Extract the [X, Y] coordinate from the center of the cell holding the provided text.  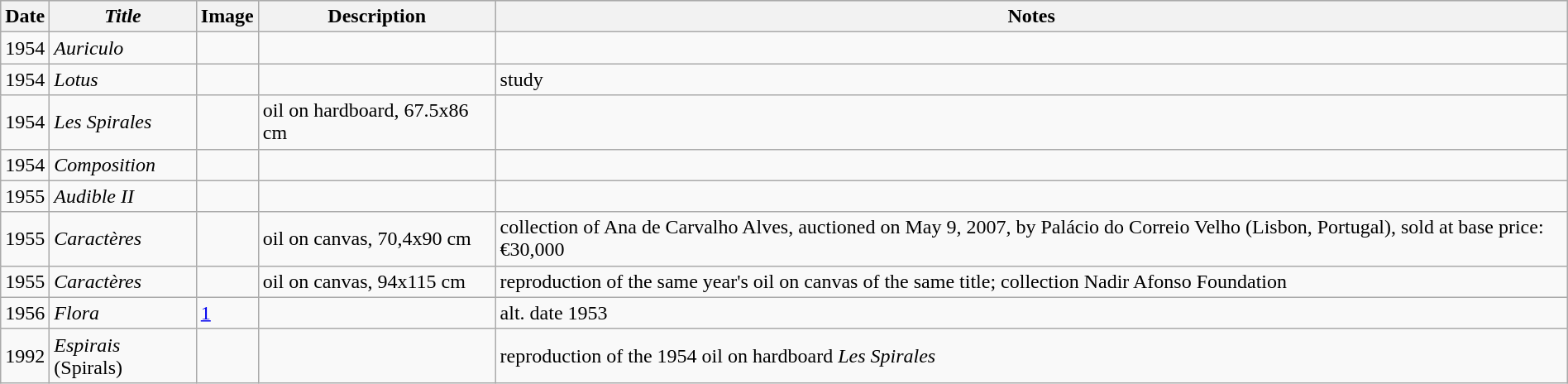
Lotus [122, 79]
Audible II [122, 196]
oil on canvas, 70,4x90 cm [377, 238]
1992 [25, 356]
Description [377, 17]
Notes [1031, 17]
collection of Ana de Carvalho Alves, auctioned on May 9, 2007, by Palácio do Correio Velho (Lisbon, Portugal), sold at base price: €30,000 [1031, 238]
study [1031, 79]
Composition [122, 165]
Image [227, 17]
alt. date 1953 [1031, 313]
reproduction of the 1954 oil on hardboard Les Spirales [1031, 356]
1956 [25, 313]
Espirais (Spirals) [122, 356]
Flora [122, 313]
reproduction of the same year's oil on canvas of the same title; collection Nadir Afonso Foundation [1031, 281]
Auriculo [122, 48]
Les Spirales [122, 122]
Date [25, 17]
oil on hardboard, 67.5x86 cm [377, 122]
1 [227, 313]
Title [122, 17]
oil on canvas, 94x115 cm [377, 281]
